Return [X, Y] of the center of cell containing provided text 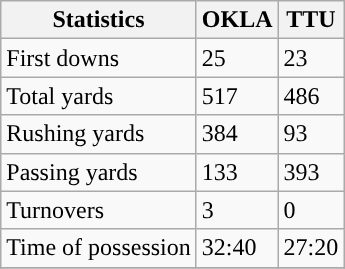
TTU [311, 20]
OKLA [237, 20]
Rushing yards [99, 134]
384 [237, 134]
Statistics [99, 20]
32:40 [237, 248]
Time of possession [99, 248]
Turnovers [99, 210]
Total yards [99, 96]
27:20 [311, 248]
133 [237, 172]
393 [311, 172]
First downs [99, 58]
0 [311, 210]
93 [311, 134]
Passing yards [99, 172]
517 [237, 96]
486 [311, 96]
23 [311, 58]
3 [237, 210]
25 [237, 58]
